For the text-containing cell, return its midpoint in (x, y) coordinate format. 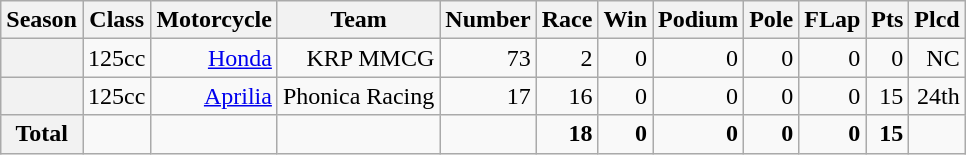
Phonica Racing (358, 96)
Honda (214, 58)
24th (937, 96)
Win (626, 20)
Class (116, 20)
Motorcycle (214, 20)
2 (567, 58)
Number (488, 20)
Race (567, 20)
Total (42, 134)
Pole (772, 20)
Plcd (937, 20)
17 (488, 96)
Podium (698, 20)
Team (358, 20)
16 (567, 96)
NC (937, 58)
18 (567, 134)
FLap (832, 20)
KRP MMCG (358, 58)
73 (488, 58)
Aprilia (214, 96)
Season (42, 20)
Pts (888, 20)
